Extract the [X, Y] coordinate from the center of the cell holding the provided text.  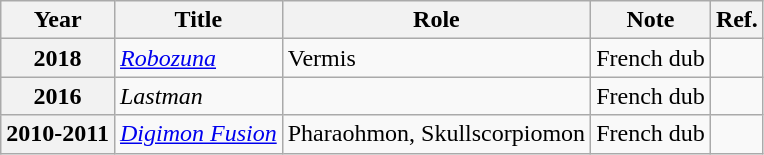
Year [58, 20]
Robozuna [198, 58]
Vermis [436, 58]
2018 [58, 58]
2016 [58, 96]
2010-2011 [58, 134]
Ref. [736, 20]
Digimon Fusion [198, 134]
Role [436, 20]
Pharaohmon, Skullscorpiomon [436, 134]
Note [651, 20]
Lastman [198, 96]
Title [198, 20]
